Extract the [x, y] coordinate from the center of the cell holding the provided text.  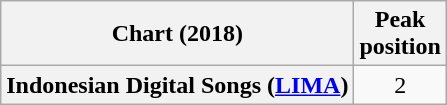
Peak position [400, 34]
Indonesian Digital Songs (LIMA) [178, 85]
2 [400, 85]
Chart (2018) [178, 34]
